Capture the cell that displays the provided text and extract its [X, Y] central coordinate. 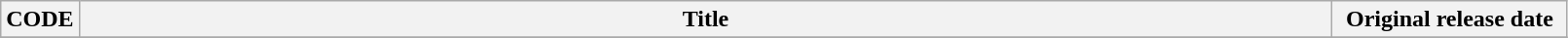
Title [705, 19]
Original release date [1449, 19]
CODE [40, 19]
